Return the [X, Y] coordinate for the center point of the cell that contains the specified text.  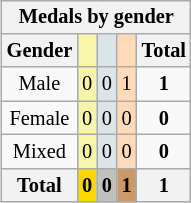
Female [40, 118]
Male [40, 84]
Mixed [40, 152]
Medals by gender [96, 17]
Gender [40, 51]
